Find where the given text appears and provide that cell's center as (X, Y) coordinate. 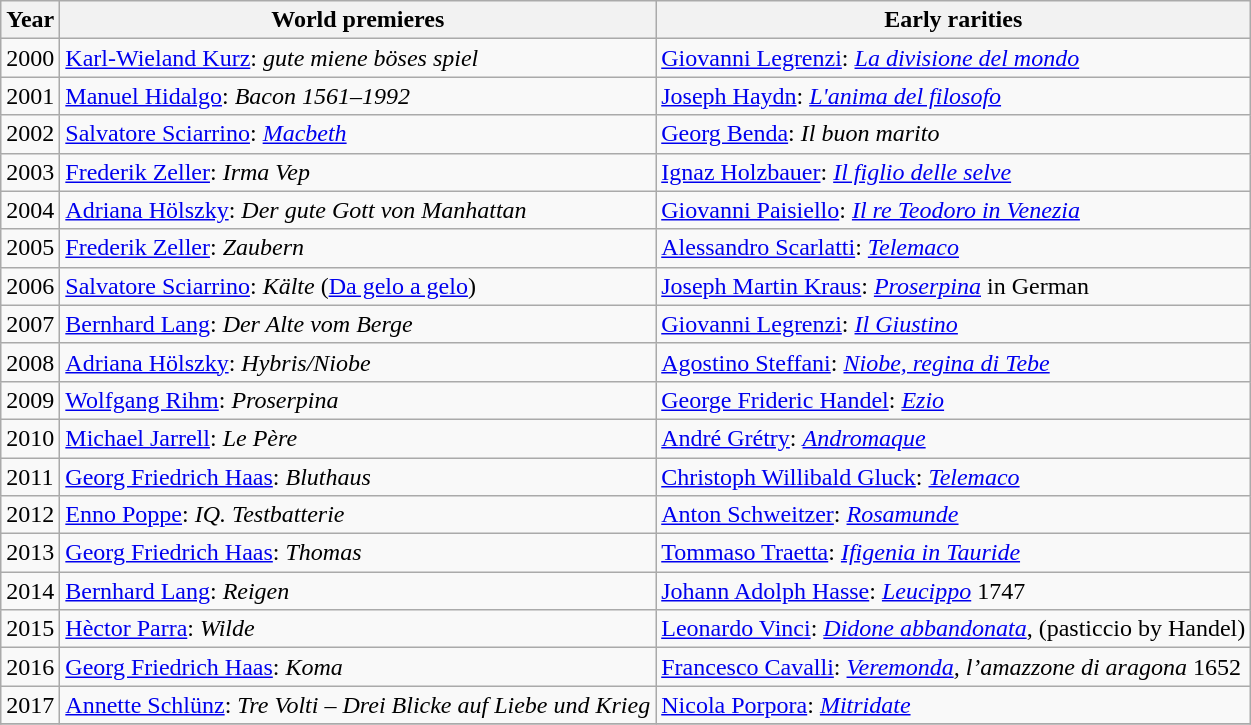
2014 (30, 591)
2006 (30, 286)
Salvatore Sciarrino: Macbeth (358, 134)
Ignaz Holzbauer: Il figlio delle selve (954, 172)
Johann Adolph Hasse: Leucippo 1747 (954, 591)
Georg Friedrich Haas: Bluthaus (358, 477)
Christoph Willibald Gluck: Telemaco (954, 477)
2000 (30, 58)
Leonardo Vinci: Didone abbandonata, (pasticcio by Handel) (954, 629)
2002 (30, 134)
Giovanni Legrenzi: La divisione del mondo (954, 58)
Joseph Haydn: L'anima del filosofo (954, 96)
Anton Schweitzer: Rosamunde (954, 515)
2017 (30, 705)
Joseph Martin Kraus: Proserpina in German (954, 286)
Georg Friedrich Haas: Thomas (358, 553)
Karl-Wieland Kurz: gute miene böses spiel (358, 58)
Early rarities (954, 20)
Adriana Hölszky: Hybris/Niobe (358, 362)
2001 (30, 96)
2015 (30, 629)
Year (30, 20)
Manuel Hidalgo: Bacon 1561–1992 (358, 96)
Annette Schlünz: Tre Volti – Drei Blicke auf Liebe und Krieg (358, 705)
Francesco Cavalli: Veremonda, l’amazzone di aragona 1652 (954, 667)
Nicola Porpora: Mitridate (954, 705)
2011 (30, 477)
André Grétry: Andromaque (954, 438)
Georg Benda: Il buon marito (954, 134)
World premieres (358, 20)
2003 (30, 172)
Agostino Steffani: Niobe, regina di Tebe (954, 362)
Adriana Hölszky: Der gute Gott von Manhattan (358, 210)
2012 (30, 515)
Frederik Zeller: Irma Vep (358, 172)
Frederik Zeller: Zaubern (358, 248)
Bernhard Lang: Der Alte vom Berge (358, 324)
2016 (30, 667)
George Frideric Handel: Ezio (954, 400)
Salvatore Sciarrino: Kälte (Da gelo a gelo) (358, 286)
Michael Jarrell: Le Père (358, 438)
2005 (30, 248)
2008 (30, 362)
Bernhard Lang: Reigen (358, 591)
Alessandro Scarlatti: Telemaco (954, 248)
2007 (30, 324)
Hèctor Parra: Wilde (358, 629)
Giovanni Legrenzi: Il Giustino (954, 324)
2004 (30, 210)
Georg Friedrich Haas: Koma (358, 667)
Enno Poppe: IQ. Testbatterie (358, 515)
2010 (30, 438)
Giovanni Paisiello: Il re Teodoro in Venezia (954, 210)
Wolfgang Rihm: Proserpina (358, 400)
2009 (30, 400)
2013 (30, 553)
Tommaso Traetta: Ifigenia in Tauride (954, 553)
